Locate the cell with the specified text and output its (x, y) center coordinate. 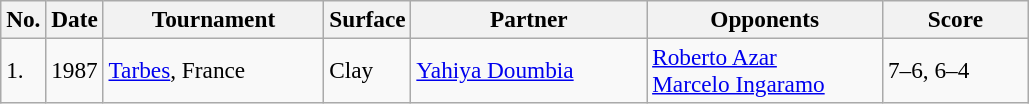
Roberto Azar Marcelo Ingaramo (765, 70)
Opponents (765, 19)
Date (74, 19)
7–6, 6–4 (956, 70)
Partner (529, 19)
Tournament (214, 19)
Clay (368, 70)
1. (24, 70)
1987 (74, 70)
Tarbes, France (214, 70)
Surface (368, 19)
Yahiya Doumbia (529, 70)
No. (24, 19)
Score (956, 19)
